Find where the given text appears and provide that cell's center as [X, Y] coordinate. 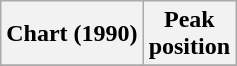
Chart (1990) [72, 34]
Peakposition [189, 34]
